Output the [x, y] coordinate of the center of the cell containing the given text.  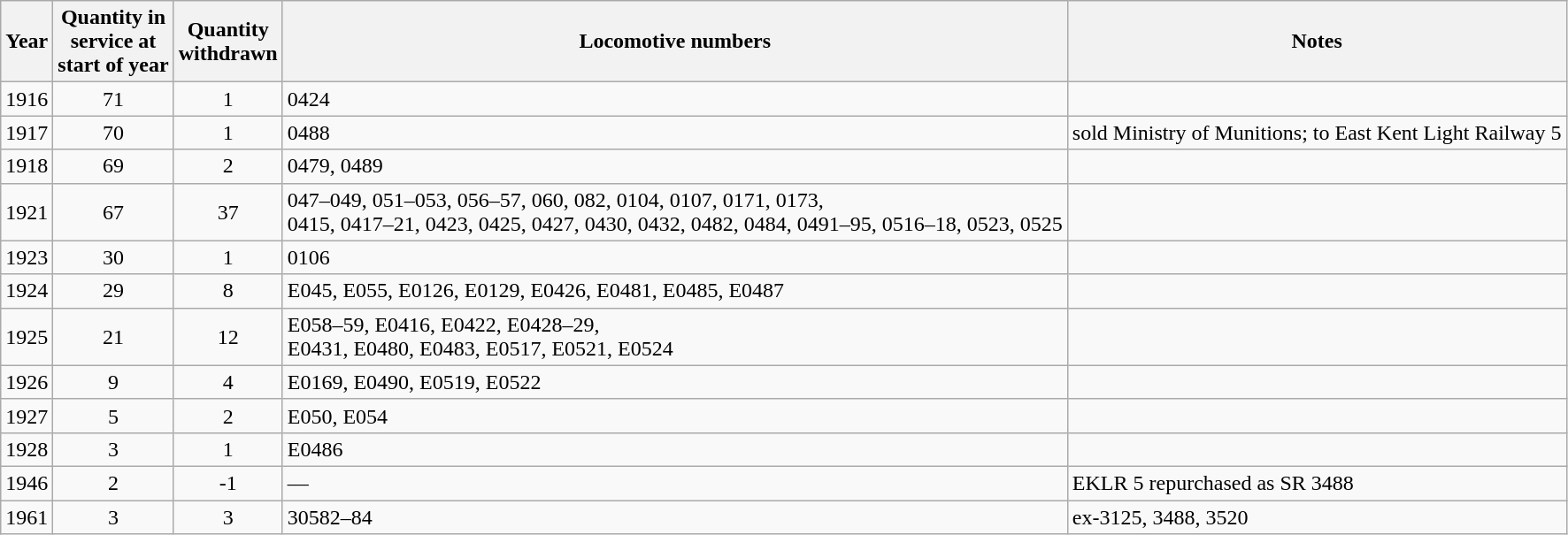
1918 [27, 166]
0488 [674, 133]
12 [228, 336]
1927 [27, 416]
9 [113, 382]
8 [228, 291]
30582–84 [674, 517]
-1 [228, 483]
EKLR 5 repurchased as SR 3488 [1317, 483]
1924 [27, 291]
E045, E055, E0126, E0129, E0426, E0481, E0485, E0487 [674, 291]
5 [113, 416]
Notes [1317, 42]
69 [113, 166]
1926 [27, 382]
Quantitywithdrawn [228, 42]
Year [27, 42]
37 [228, 212]
0424 [674, 99]
1946 [27, 483]
1925 [27, 336]
— [674, 483]
1923 [27, 257]
Quantity inservice atstart of year [113, 42]
1961 [27, 517]
29 [113, 291]
E058–59, E0416, E0422, E0428–29,E0431, E0480, E0483, E0517, E0521, E0524 [674, 336]
70 [113, 133]
E050, E054 [674, 416]
4 [228, 382]
sold Ministry of Munitions; to East Kent Light Railway 5 [1317, 133]
Locomotive numbers [674, 42]
ex-3125, 3488, 3520 [1317, 517]
E0486 [674, 449]
67 [113, 212]
0479, 0489 [674, 166]
21 [113, 336]
047–049, 051–053, 056–57, 060, 082, 0104, 0107, 0171, 0173,0415, 0417–21, 0423, 0425, 0427, 0430, 0432, 0482, 0484, 0491–95, 0516–18, 0523, 0525 [674, 212]
1917 [27, 133]
1916 [27, 99]
E0169, E0490, E0519, E0522 [674, 382]
0106 [674, 257]
71 [113, 99]
1928 [27, 449]
30 [113, 257]
1921 [27, 212]
